From the cell containing the given text, extract its center point as [X, Y] coordinate. 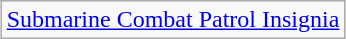
Submarine Combat Patrol Insignia [173, 20]
